Pinpoint the cell where the given text exists, returning its (x, y) midpoint coordinate. 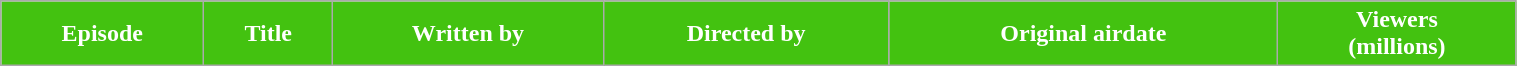
Written by (468, 34)
Directed by (746, 34)
Episode (102, 34)
Viewers(millions) (1397, 34)
Title (268, 34)
Original airdate (1084, 34)
